Locate the cell with the specified text and output its [X, Y] center coordinate. 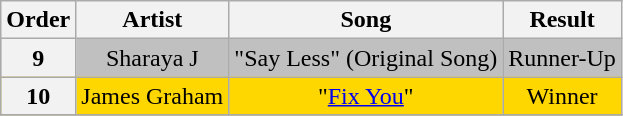
Result [562, 20]
Artist [152, 20]
"Fix You" [366, 96]
10 [38, 96]
Order [38, 20]
James Graham [152, 96]
Runner-Up [562, 58]
"Say Less" (Original Song) [366, 58]
Song [366, 20]
Sharaya J [152, 58]
9 [38, 58]
Winner [562, 96]
